Output the [X, Y] coordinate of the center of the cell containing the given text.  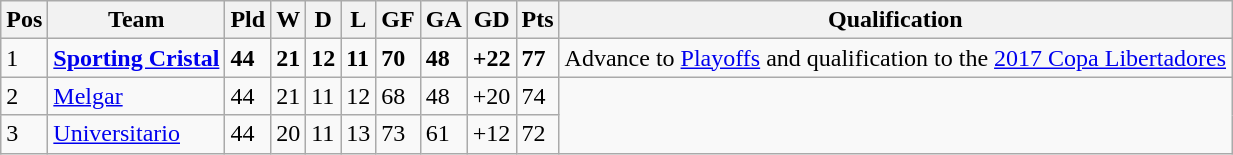
W [288, 20]
3 [24, 134]
Universitario [136, 134]
Advance to Playoffs and qualification to the 2017 Copa Libertadores [895, 58]
Qualification [895, 20]
73 [398, 134]
Team [136, 20]
GF [398, 20]
13 [358, 134]
Sporting Cristal [136, 58]
+22 [492, 58]
1 [24, 58]
+12 [492, 134]
Pos [24, 20]
Pts [538, 20]
GD [492, 20]
68 [398, 96]
L [358, 20]
74 [538, 96]
20 [288, 134]
2 [24, 96]
Pld [248, 20]
61 [444, 134]
D [324, 20]
72 [538, 134]
70 [398, 58]
+20 [492, 96]
GA [444, 20]
Melgar [136, 96]
77 [538, 58]
